Capture the cell that displays the provided text and extract its [x, y] central coordinate. 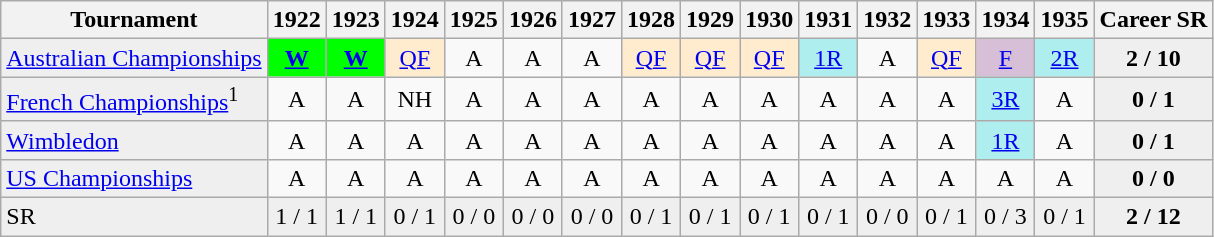
1933 [946, 20]
2R [1064, 58]
1924 [414, 20]
1927 [592, 20]
1925 [474, 20]
3R [1006, 100]
2 / 12 [1154, 217]
1934 [1006, 20]
SR [134, 217]
Tournament [134, 20]
1929 [710, 20]
Australian Championships [134, 58]
0 / 3 [1006, 217]
1922 [296, 20]
US Championships [134, 178]
1935 [1064, 20]
2 / 10 [1154, 58]
1928 [652, 20]
1932 [888, 20]
1923 [356, 20]
F [1006, 58]
1930 [770, 20]
NH [414, 100]
Career SR [1154, 20]
French Championships1 [134, 100]
1926 [532, 20]
Wimbledon [134, 140]
1931 [828, 20]
